Return the (x, y) coordinate for the center point of the cell that contains the specified text.  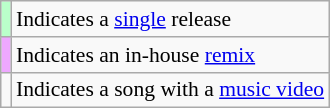
Indicates a song with a music video (170, 90)
Indicates an in-house remix (170, 55)
Indicates a single release (170, 19)
